For the text-containing cell, return its midpoint in (X, Y) coordinate format. 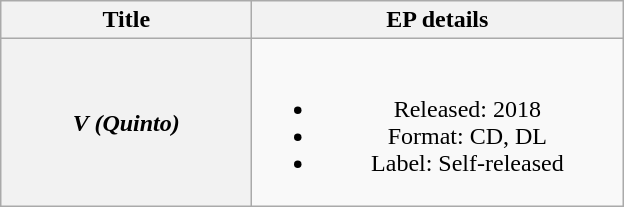
EP details (438, 20)
V (Quinto) (126, 122)
Title (126, 20)
Released: 2018Format: CD, DLLabel: Self-released (438, 122)
